Search for the cell housing the specified text and yield its [x, y] center coordinate. 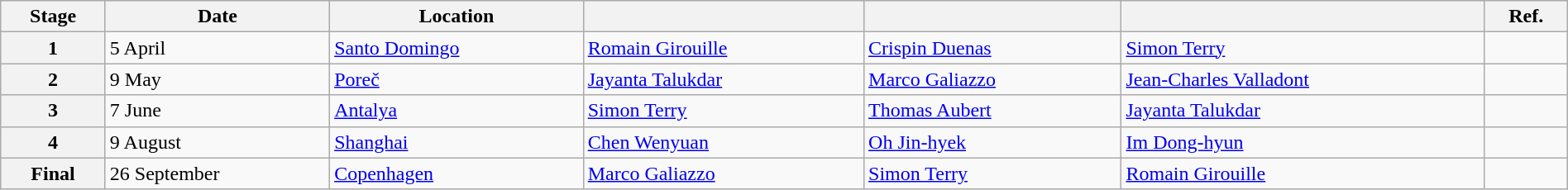
7 June [217, 111]
Antalya [457, 111]
Shanghai [457, 142]
Jean-Charles Valladont [1303, 79]
Final [53, 173]
5 April [217, 48]
Copenhagen [457, 173]
Chen Wenyuan [723, 142]
Oh Jin-hyek [992, 142]
Crispin Duenas [992, 48]
4 [53, 142]
3 [53, 111]
Thomas Aubert [992, 111]
9 May [217, 79]
Location [457, 17]
2 [53, 79]
26 September [217, 173]
Stage [53, 17]
Date [217, 17]
Ref. [1526, 17]
Poreč [457, 79]
Santo Domingo [457, 48]
1 [53, 48]
Im Dong-hyun [1303, 142]
9 August [217, 142]
